Search for the cell housing the specified text and yield its [X, Y] center coordinate. 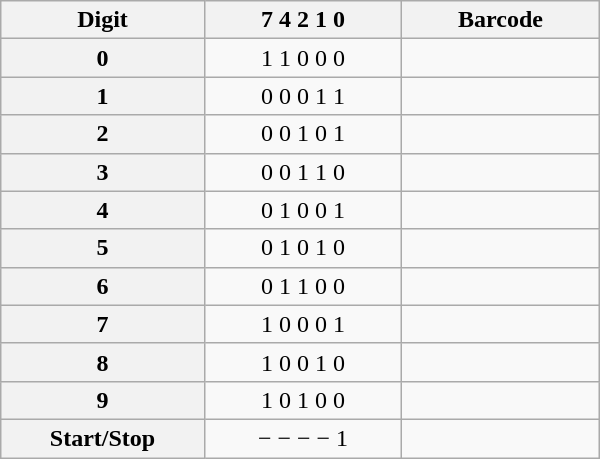
3 [102, 172]
0 1 0 0 1 [302, 210]
0 0 0 1 1 [302, 96]
1 1 0 0 0 [302, 58]
7 [102, 324]
Barcode [501, 20]
Start/Stop [102, 438]
1 0 0 1 0 [302, 362]
1 0 1 0 0 [302, 400]
8 [102, 362]
0 0 1 0 1 [302, 134]
4 [102, 210]
1 [102, 96]
9 [102, 400]
0 1 1 0 0 [302, 286]
7 4 2 1 0 [302, 20]
0 1 0 1 0 [302, 248]
0 [102, 58]
5 [102, 248]
6 [102, 286]
Digit [102, 20]
− − − − 1 [302, 438]
2 [102, 134]
1 0 0 0 1 [302, 324]
0 0 1 1 0 [302, 172]
